Output the (X, Y) coordinate of the center of the cell containing the given text.  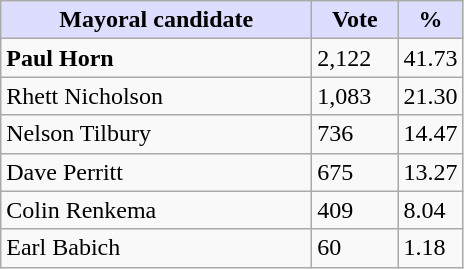
21.30 (430, 96)
60 (355, 248)
Earl Babich (156, 248)
% (430, 20)
13.27 (430, 172)
Colin Renkema (156, 210)
Rhett Nicholson (156, 96)
736 (355, 134)
409 (355, 210)
1.18 (430, 248)
Paul Horn (156, 58)
Mayoral candidate (156, 20)
41.73 (430, 58)
675 (355, 172)
8.04 (430, 210)
Dave Perritt (156, 172)
14.47 (430, 134)
1,083 (355, 96)
Vote (355, 20)
2,122 (355, 58)
Nelson Tilbury (156, 134)
